Locate the cell with the specified text and output its [X, Y] center coordinate. 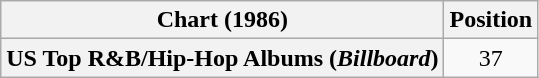
Chart (1986) [222, 20]
Position [491, 20]
US Top R&B/Hip-Hop Albums (Billboard) [222, 58]
37 [491, 58]
